Provide the [X, Y] coordinate of the cell's center where the given text is located.  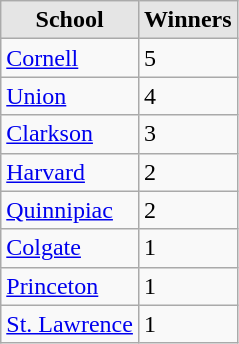
Union [70, 96]
Princeton [70, 286]
Quinnipiac [70, 210]
3 [188, 134]
St. Lawrence [70, 324]
5 [188, 58]
School [70, 20]
Harvard [70, 172]
4 [188, 96]
Colgate [70, 248]
Winners [188, 20]
Clarkson [70, 134]
Cornell [70, 58]
